Scan for the cell matching the given text and deliver its [x, y] coordinate at center. 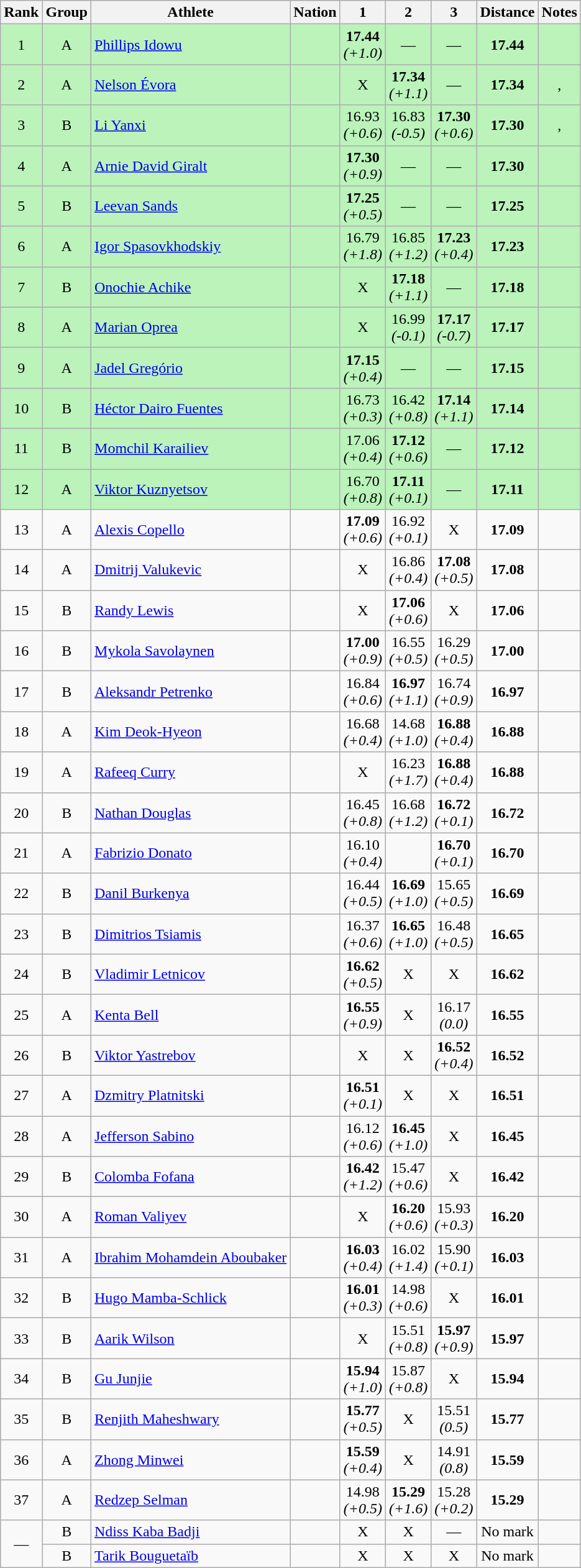
16.73 (+0.3) [363, 408]
Alexis Copello [191, 530]
5 [21, 206]
Group [67, 12]
14.98 (+0.5) [363, 1500]
16.55(+0.5) [408, 651]
Arnie David Giralt [191, 165]
16.42 (+1.2) [363, 1177]
16.20 [507, 1217]
Gu Junjie [191, 1378]
16.86(+0.4) [408, 571]
36 [21, 1459]
16.48(+0.5) [454, 933]
17.23 (+0.4) [454, 246]
17.25 (+0.5) [363, 206]
17.34 [507, 85]
Li Yanxi [191, 126]
15.65(+0.5) [454, 894]
8 [21, 327]
16.69 [507, 894]
16.12 (+0.6) [363, 1136]
15.90(+0.1) [454, 1258]
Nelson Évora [191, 85]
16.62 (+0.5) [363, 974]
16.88(+0.4) [454, 732]
16.70 (+0.8) [363, 488]
17.12(+0.6) [408, 449]
20 [21, 813]
Phillips Idowu [191, 45]
16.93 (+0.6) [363, 126]
16.42(+0.8) [408, 408]
Zhong Minwei [191, 1459]
16.72(+0.1) [454, 813]
Rank [21, 12]
30 [21, 1217]
18 [21, 732]
16.68 (+0.4) [363, 732]
27 [21, 1095]
15.77 [507, 1419]
17.11 [507, 488]
17.17 [507, 327]
15.97 [507, 1339]
16.52 [507, 1055]
17.06(+0.6) [408, 610]
17 [21, 691]
Randy Lewis [191, 610]
17.06 [507, 610]
16.10 (+0.4) [363, 853]
15.28(+0.2) [454, 1500]
16.29(+0.5) [454, 651]
16.42 [507, 1177]
7 [21, 287]
15.93 (+0.3) [454, 1217]
14.98(+0.6) [408, 1298]
16.70(+0.1) [454, 853]
35 [21, 1419]
Redzep Selman [191, 1500]
17.06 (+0.4) [363, 449]
Viktor Yastrebov [191, 1055]
Kenta Bell [191, 1014]
16.74(+0.9) [454, 691]
17.15 (+0.4) [363, 368]
6 [21, 246]
17.15 [507, 368]
Nathan Douglas [191, 813]
16.69(+1.0) [408, 894]
17.30 (+0.6) [454, 126]
Momchil Karailiev [191, 449]
16.97 [507, 691]
14.68(+1.0) [408, 732]
16.37 (+0.6) [363, 933]
26 [21, 1055]
15.94 (+1.0) [363, 1378]
15.29 [507, 1500]
16.92 (+0.1) [408, 530]
Viktor Kuznyetsov [191, 488]
15.51(+0.8) [408, 1339]
Ndiss Kaba Badji [191, 1532]
16.45 [507, 1136]
13 [21, 530]
16.97(+1.1) [408, 691]
Nation [315, 12]
25 [21, 1014]
17.12 [507, 449]
Rafeeq Curry [191, 772]
16.17(0.0) [454, 1014]
9 [21, 368]
Colomba Fofana [191, 1177]
11 [21, 449]
16.23(+1.7) [408, 772]
17.23 [507, 246]
Hugo Mamba-Schlick [191, 1298]
16.01 (+0.3) [363, 1298]
15.29 (+1.6) [408, 1500]
16.83(-0.5) [408, 126]
Marian Oprea [191, 327]
16.65(+1.0) [408, 933]
16.01 [507, 1298]
15.59 (+0.4) [363, 1459]
37 [21, 1500]
10 [21, 408]
17.14 [507, 408]
Renjith Maheshwary [191, 1419]
16.65 [507, 933]
16.72 [507, 813]
12 [21, 488]
Dimitrios Tsiamis [191, 933]
17.11(+0.1) [408, 488]
15.97 (+0.9) [454, 1339]
Distance [507, 12]
Jefferson Sabino [191, 1136]
17.08 [507, 571]
15.87(+0.8) [408, 1378]
17.30 (+0.9) [363, 165]
16.79 (+1.8) [363, 246]
16.88 (+0.4) [454, 772]
Ibrahim Mohamdein Aboubaker [191, 1258]
Fabrizio Donato [191, 853]
Tarik Bouguetaïb [191, 1556]
15.47(+0.6) [408, 1177]
16.03 [507, 1258]
15 [21, 610]
15.94 [507, 1378]
Roman Valiyev [191, 1217]
16.85(+1.2) [408, 246]
17.00 [507, 651]
14 [21, 571]
15.77 (+0.5) [363, 1419]
16.02 (+1.4) [408, 1258]
17.18 [507, 287]
16.51 [507, 1095]
34 [21, 1378]
Notes [559, 12]
31 [21, 1258]
16 [21, 651]
Athlete [191, 12]
16.99(-0.1) [408, 327]
Dzmitry Platnitski [191, 1095]
16.20(+0.6) [408, 1217]
14.91(0.8) [454, 1459]
16.52 (+0.4) [454, 1055]
15.51(0.5) [454, 1419]
Dmitrij Valukevic [191, 571]
16.84 (+0.6) [363, 691]
17.25 [507, 206]
32 [21, 1298]
Leevan Sands [191, 206]
17.08 (+0.5) [454, 571]
29 [21, 1177]
17.00 (+0.9) [363, 651]
Jadel Gregório [191, 368]
33 [21, 1339]
Vladimir Letnicov [191, 974]
28 [21, 1136]
15.59 [507, 1459]
16.55 (+0.9) [363, 1014]
Aarik Wilson [191, 1339]
16.03 (+0.4) [363, 1258]
17.44 [507, 45]
17.09 (+0.6) [363, 530]
24 [21, 974]
Danil Burkenya [191, 894]
16.55 [507, 1014]
16.45 (+0.8) [363, 813]
16.62 [507, 974]
16.70 [507, 853]
Onochie Achike [191, 287]
16.51 (+0.1) [363, 1095]
17.34 (+1.1) [408, 85]
16.68(+1.2) [408, 813]
Mykola Savolaynen [191, 651]
22 [21, 894]
16.45 (+1.0) [408, 1136]
Aleksandr Petrenko [191, 691]
21 [21, 853]
16.44 (+0.5) [363, 894]
19 [21, 772]
23 [21, 933]
17.14 (+1.1) [454, 408]
17.09 [507, 530]
17.44 (+1.0) [363, 45]
17.17 (-0.7) [454, 327]
Kim Deok-Hyeon [191, 732]
Héctor Dairo Fuentes [191, 408]
4 [21, 165]
Igor Spasovkhodskiy [191, 246]
17.18 (+1.1) [408, 287]
